Return (x, y) of the center of cell containing provided text 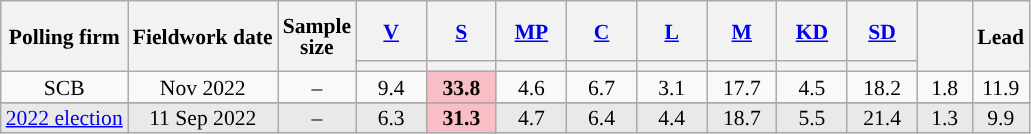
Lead (1000, 36)
4.5 (812, 86)
18.2 (882, 86)
L (672, 31)
Fieldwork date (203, 36)
9.9 (1000, 118)
6.4 (601, 118)
C (601, 31)
1.8 (944, 86)
4.7 (531, 118)
5.5 (812, 118)
11.9 (1000, 86)
1.3 (944, 118)
Nov 2022 (203, 86)
V (391, 31)
17.7 (742, 86)
31.3 (461, 118)
33.8 (461, 86)
SD (882, 31)
6.3 (391, 118)
4.4 (672, 118)
KD (812, 31)
Samplesize (317, 36)
6.7 (601, 86)
18.7 (742, 118)
MP (531, 31)
S (461, 31)
9.4 (391, 86)
Polling firm (64, 36)
4.6 (531, 86)
M (742, 31)
2022 election (64, 118)
11 Sep 2022 (203, 118)
21.4 (882, 118)
3.1 (672, 86)
SCB (64, 86)
